Provide the (X, Y) coordinate of the cell's center where the given text is located.  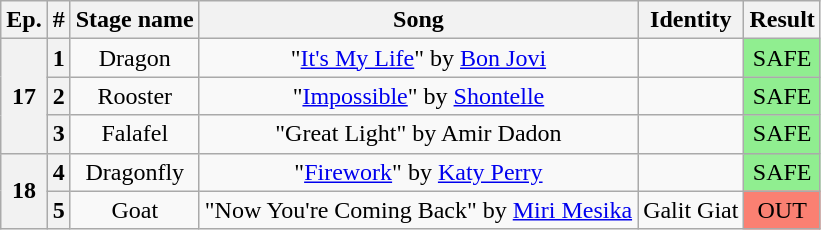
1 (58, 58)
Song (418, 20)
Rooster (134, 96)
"Firework" by Katy Perry (418, 172)
"Great Light" by Amir Dadon (418, 134)
Falafel (134, 134)
OUT (782, 210)
17 (24, 96)
"Impossible" by Shontelle (418, 96)
Stage name (134, 20)
2 (58, 96)
3 (58, 134)
Result (782, 20)
"Now You're Coming Back" by Miri Mesika (418, 210)
Galit Giat (691, 210)
Goat (134, 210)
18 (24, 191)
Identity (691, 20)
"It's My Life" by Bon Jovi (418, 58)
# (58, 20)
4 (58, 172)
Dragonfly (134, 172)
5 (58, 210)
Dragon (134, 58)
Ep. (24, 20)
